Identify which cell holds the provided text, then report its [x, y] central coordinate. 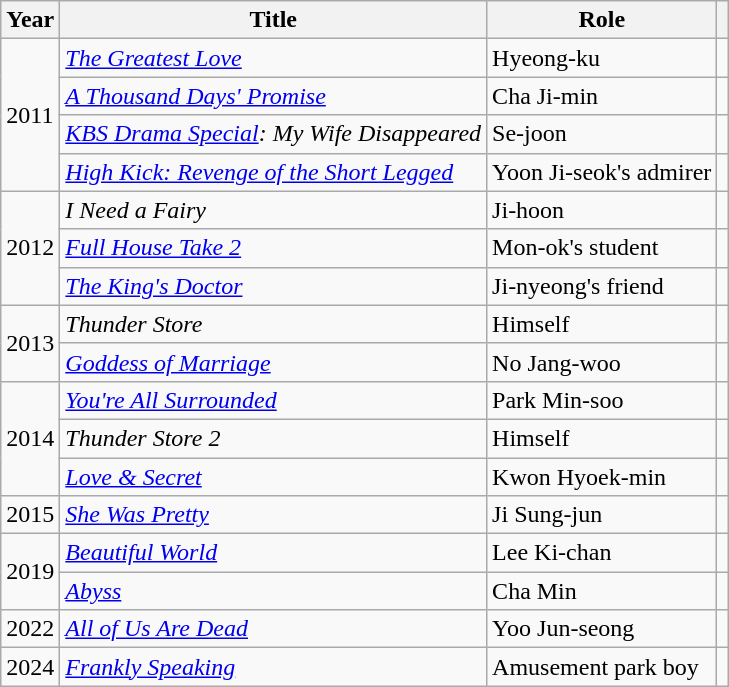
Ji-hoon [602, 210]
Park Min-soo [602, 400]
2011 [30, 115]
Full House Take 2 [274, 248]
Ji Sung-jun [602, 515]
2024 [30, 667]
Thunder Store [274, 324]
Thunder Store 2 [274, 438]
Mon-ok's student [602, 248]
2015 [30, 515]
Cha Ji-min [602, 96]
2019 [30, 572]
Frankly Speaking [274, 667]
The Greatest Love [274, 58]
Ji-nyeong's friend [602, 286]
No Jang-woo [602, 362]
2012 [30, 248]
Abyss [274, 591]
She Was Pretty [274, 515]
Goddess of Marriage [274, 362]
Cha Min [602, 591]
2022 [30, 629]
Amusement park boy [602, 667]
Year [30, 20]
You're All Surrounded [274, 400]
Yoo Jun-seong [602, 629]
High Kick: Revenge of the Short Legged [274, 172]
Title [274, 20]
KBS Drama Special: My Wife Disappeared [274, 134]
Yoon Ji-seok's admirer [602, 172]
A Thousand Days' Promise [274, 96]
Kwon Hyoek-min [602, 477]
The King's Doctor [274, 286]
Love & Secret [274, 477]
2014 [30, 438]
Lee Ki-chan [602, 553]
Beautiful World [274, 553]
Se-joon [602, 134]
All of Us Are Dead [274, 629]
Role [602, 20]
I Need a Fairy [274, 210]
Hyeong-ku [602, 58]
2013 [30, 343]
